Return the [x, y] coordinate for the center point of the cell that contains the specified text.  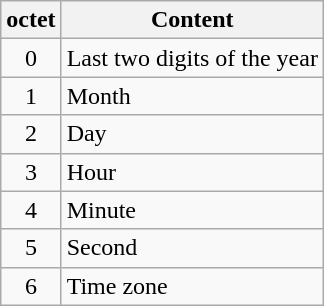
0 [31, 58]
Minute [192, 210]
1 [31, 96]
Day [192, 134]
Second [192, 248]
4 [31, 210]
Month [192, 96]
Last two digits of the year [192, 58]
3 [31, 172]
5 [31, 248]
Content [192, 20]
Time zone [192, 286]
Hour [192, 172]
6 [31, 286]
2 [31, 134]
octet [31, 20]
